Pinpoint the cell where the given text exists, returning its (X, Y) midpoint coordinate. 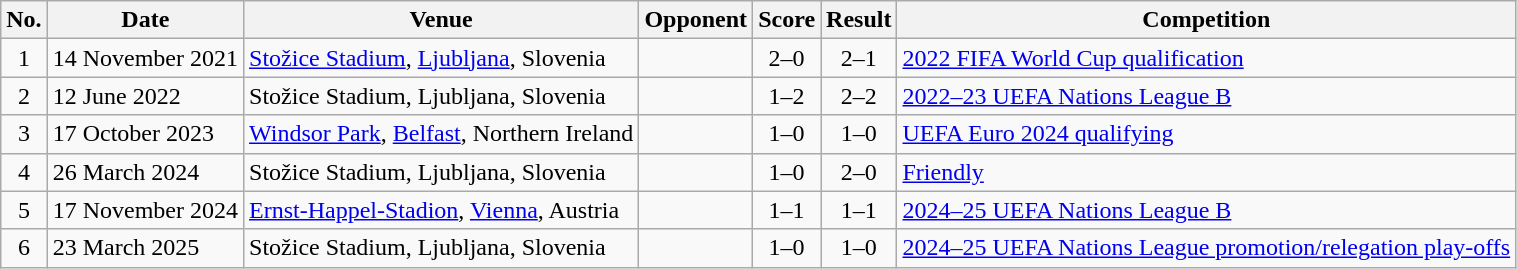
Opponent (696, 20)
3 (24, 134)
Competition (1206, 20)
5 (24, 210)
Friendly (1206, 172)
2022 FIFA World Cup qualification (1206, 58)
26 March 2024 (145, 172)
17 November 2024 (145, 210)
Windsor Park, Belfast, Northern Ireland (442, 134)
UEFA Euro 2024 qualifying (1206, 134)
2–1 (859, 58)
Result (859, 20)
2 (24, 96)
No. (24, 20)
17 October 2023 (145, 134)
2024–25 UEFA Nations League B (1206, 210)
12 June 2022 (145, 96)
Score (787, 20)
1–2 (787, 96)
6 (24, 248)
Ernst-Happel-Stadion, Vienna, Austria (442, 210)
2022–23 UEFA Nations League B (1206, 96)
2024–25 UEFA Nations League promotion/relegation play-offs (1206, 248)
23 March 2025 (145, 248)
4 (24, 172)
14 November 2021 (145, 58)
1 (24, 58)
Venue (442, 20)
Date (145, 20)
2–2 (859, 96)
